From the cell containing the given text, extract its center point as [X, Y] coordinate. 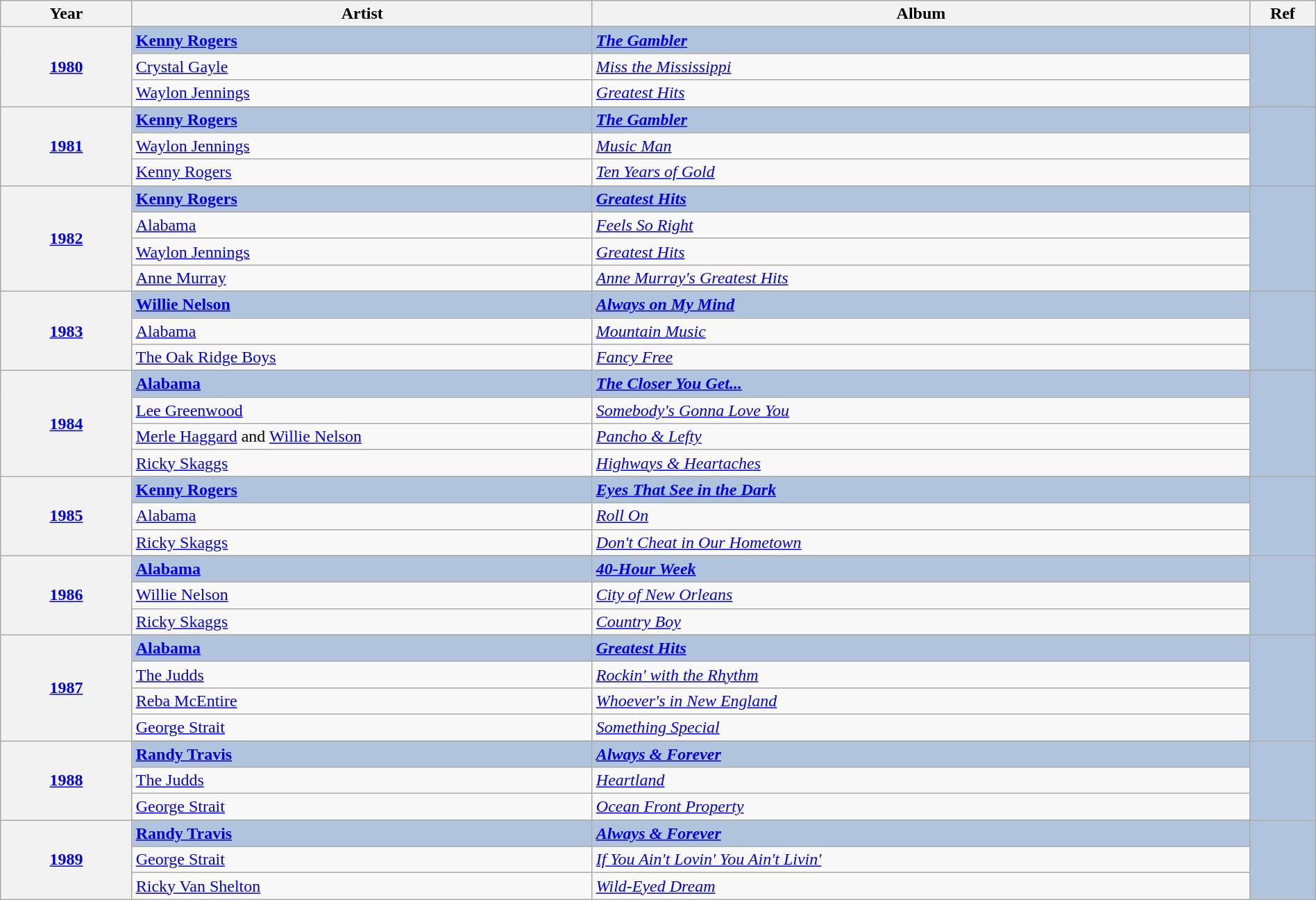
Country Boy [920, 622]
Merle Haggard and Willie Nelson [362, 437]
Ten Years of Gold [920, 172]
Artist [362, 14]
Album [920, 14]
Year [67, 14]
Something Special [920, 727]
Always on My Mind [920, 304]
Wild-Eyed Dream [920, 886]
1983 [67, 331]
1989 [67, 860]
Pancho & Lefty [920, 437]
If You Ain't Lovin' You Ain't Livin' [920, 860]
Heartland [920, 781]
1981 [67, 146]
Highways & Heartaches [920, 463]
Fancy Free [920, 358]
Ref [1283, 14]
Ocean Front Property [920, 807]
Music Man [920, 146]
Ricky Van Shelton [362, 886]
The Closer You Get... [920, 384]
1986 [67, 595]
1980 [67, 67]
Don't Cheat in Our Hometown [920, 542]
1984 [67, 424]
Reba McEntire [362, 701]
Anne Murray [362, 278]
40-Hour Week [920, 569]
The Oak Ridge Boys [362, 358]
Roll On [920, 516]
1982 [67, 238]
Somebody's Gonna Love You [920, 410]
1988 [67, 780]
Lee Greenwood [362, 410]
Rockin' with the Rhythm [920, 674]
1987 [67, 687]
Miss the Mississippi [920, 67]
Crystal Gayle [362, 67]
Mountain Music [920, 331]
City of New Orleans [920, 595]
1985 [67, 516]
Feels So Right [920, 225]
Anne Murray's Greatest Hits [920, 278]
Whoever's in New England [920, 701]
Eyes That See in the Dark [920, 490]
